Locate the cell with the specified text and output its [x, y] center coordinate. 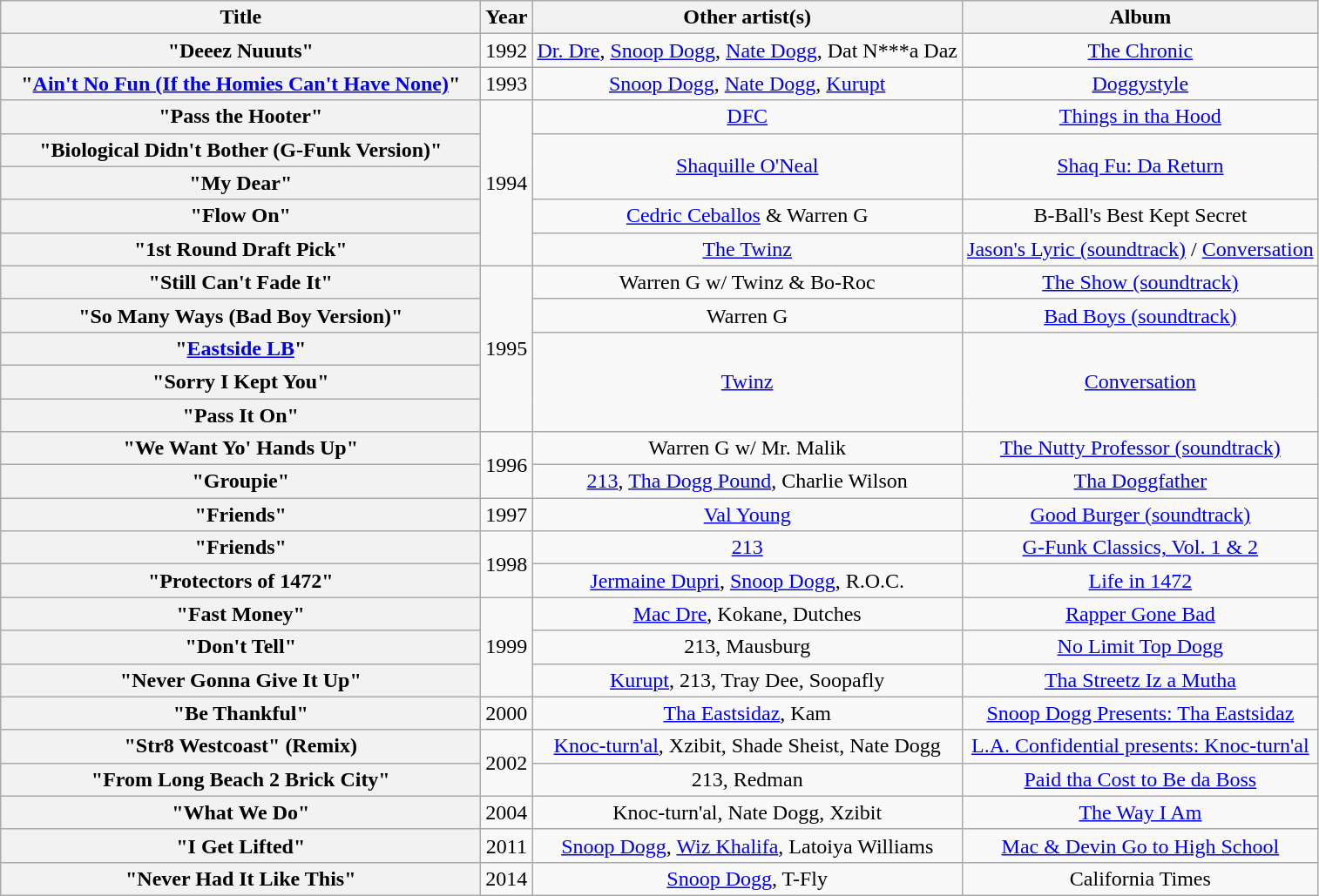
Twinz [747, 381]
Other artist(s) [747, 17]
"Eastside LB" [240, 348]
"Deeez Nuuuts" [240, 51]
Things in tha Hood [1141, 117]
Snoop Dogg Presents: Tha Eastsidaz [1141, 713]
1995 [507, 348]
2002 [507, 763]
Snoop Dogg, T-Fly [747, 879]
"Never Gonna Give It Up" [240, 680]
1994 [507, 183]
"Pass It On" [240, 415]
1992 [507, 51]
Val Young [747, 515]
Conversation [1141, 381]
2004 [507, 812]
Shaq Fu: Da Return [1141, 166]
The Way I Am [1141, 812]
1993 [507, 84]
Warren G w/ Mr. Malik [747, 448]
1997 [507, 515]
Warren G [747, 315]
G-Funk Classics, Vol. 1 & 2 [1141, 548]
"Protectors of 1472" [240, 581]
"Flow On" [240, 216]
213 [747, 548]
Tha Streetz Iz a Mutha [1141, 680]
"Still Can't Fade It" [240, 282]
2000 [507, 713]
Jermaine Dupri, Snoop Dogg, R.O.C. [747, 581]
"We Want Yo' Hands Up" [240, 448]
"1st Round Draft Pick" [240, 249]
Good Burger (soundtrack) [1141, 515]
Title [240, 17]
Bad Boys (soundtrack) [1141, 315]
Kurupt, 213, Tray Dee, Soopafly [747, 680]
213, Mausburg [747, 647]
Cedric Ceballos & Warren G [747, 216]
"Never Had It Like This" [240, 879]
213, Redman [747, 779]
The Nutty Professor (soundtrack) [1141, 448]
Life in 1472 [1141, 581]
Doggystyle [1141, 84]
"Be Thankful" [240, 713]
No Limit Top Dogg [1141, 647]
"What We Do" [240, 812]
The Chronic [1141, 51]
Jason's Lyric (soundtrack) / Conversation [1141, 249]
Mac & Devin Go to High School [1141, 845]
Album [1141, 17]
L.A. Confidential presents: Knoc-turn'al [1141, 746]
1998 [507, 564]
Shaquille O'Neal [747, 166]
Snoop Dogg, Wiz Khalifa, Latoiya Williams [747, 845]
DFC [747, 117]
The Show (soundtrack) [1141, 282]
"Don't Tell" [240, 647]
"From Long Beach 2 Brick City" [240, 779]
Tha Eastsidaz, Kam [747, 713]
The Twinz [747, 249]
Dr. Dre, Snoop Dogg, Nate Dogg, Dat N***a Daz [747, 51]
Knoc-turn'al, Nate Dogg, Xzibit [747, 812]
"So Many Ways (Bad Boy Version)" [240, 315]
"Groupie" [240, 482]
"Pass the Hooter" [240, 117]
2011 [507, 845]
"Ain't No Fun (If the Homies Can't Have None)" [240, 84]
1999 [507, 647]
Rapper Gone Bad [1141, 614]
"My Dear" [240, 183]
2014 [507, 879]
Mac Dre, Kokane, Dutches [747, 614]
213, Tha Dogg Pound, Charlie Wilson [747, 482]
"I Get Lifted" [240, 845]
California Times [1141, 879]
1996 [507, 465]
"Biological Didn't Bother (G-Funk Version)" [240, 150]
Snoop Dogg, Nate Dogg, Kurupt [747, 84]
Knoc-turn'al, Xzibit, Shade Sheist, Nate Dogg [747, 746]
"Fast Money" [240, 614]
Year [507, 17]
Tha Doggfather [1141, 482]
"Sorry I Kept You" [240, 381]
B-Ball's Best Kept Secret [1141, 216]
Paid tha Cost to Be da Boss [1141, 779]
"Str8 Westcoast" (Remix) [240, 746]
Warren G w/ Twinz & Bo-Roc [747, 282]
